Locate the cell with the specified text and output its [x, y] center coordinate. 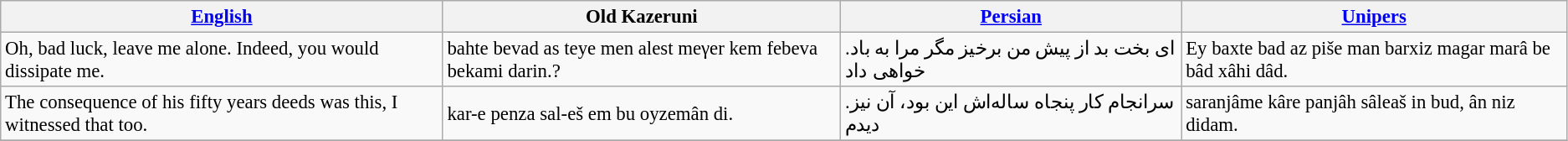
saranjâme kâre panjâh sâleaš in bud, ân niz didam. [1374, 114]
.سرانجام کار پنجاه ساله‌اش این بود، آن نیز دیدم [1011, 114]
Oh, bad luck, leave me alone. Indeed, you would dissipate me. [222, 60]
Persian [1011, 17]
kar-e penza sal-eš em bu oyzemân di. [642, 114]
Ey baxte bad az piše man barxiz magar marâ be bâd xâhi dâd. [1374, 60]
Unipers [1374, 17]
The consequence of his fifty years deeds was this, I witnessed that too. [222, 114]
Old Kazeruni [642, 17]
bahte bevad as teye men alest meγer kem febeva bekami darin.? [642, 60]
.ای بخت بد از پیش من برخیز مگر مرا به باد خواهی داد [1011, 60]
English [222, 17]
